Extract the [x, y] coordinate from the center of the cell holding the provided text.  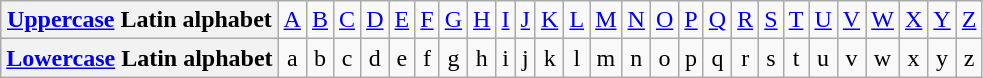
Z [969, 20]
m [606, 58]
w [883, 58]
z [969, 58]
q [717, 58]
A [292, 20]
W [883, 20]
D [375, 20]
Uppercase Latin alphabet [140, 20]
N [636, 20]
U [823, 20]
g [453, 58]
j [525, 58]
p [691, 58]
J [525, 20]
t [796, 58]
x [913, 58]
y [942, 58]
n [636, 58]
M [606, 20]
Lowercase Latin alphabet [140, 58]
R [746, 20]
r [746, 58]
a [292, 58]
v [851, 58]
l [577, 58]
H [482, 20]
O [664, 20]
P [691, 20]
B [320, 20]
f [427, 58]
u [823, 58]
d [375, 58]
E [402, 20]
C [348, 20]
X [913, 20]
k [549, 58]
b [320, 58]
G [453, 20]
s [771, 58]
o [664, 58]
T [796, 20]
L [577, 20]
K [549, 20]
V [851, 20]
h [482, 58]
c [348, 58]
e [402, 58]
i [506, 58]
F [427, 20]
Y [942, 20]
I [506, 20]
S [771, 20]
Q [717, 20]
